Output the [x, y] coordinate of the center of the cell containing the given text.  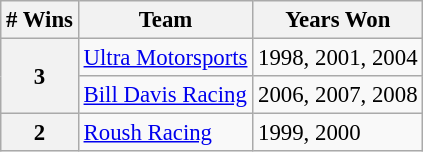
2006, 2007, 2008 [338, 95]
Ultra Motorsports [165, 58]
Team [165, 20]
1998, 2001, 2004 [338, 58]
# Wins [40, 20]
2 [40, 133]
3 [40, 76]
1999, 2000 [338, 133]
Years Won [338, 20]
Bill Davis Racing [165, 95]
Roush Racing [165, 133]
